For the text-containing cell, return its midpoint in [X, Y] coordinate format. 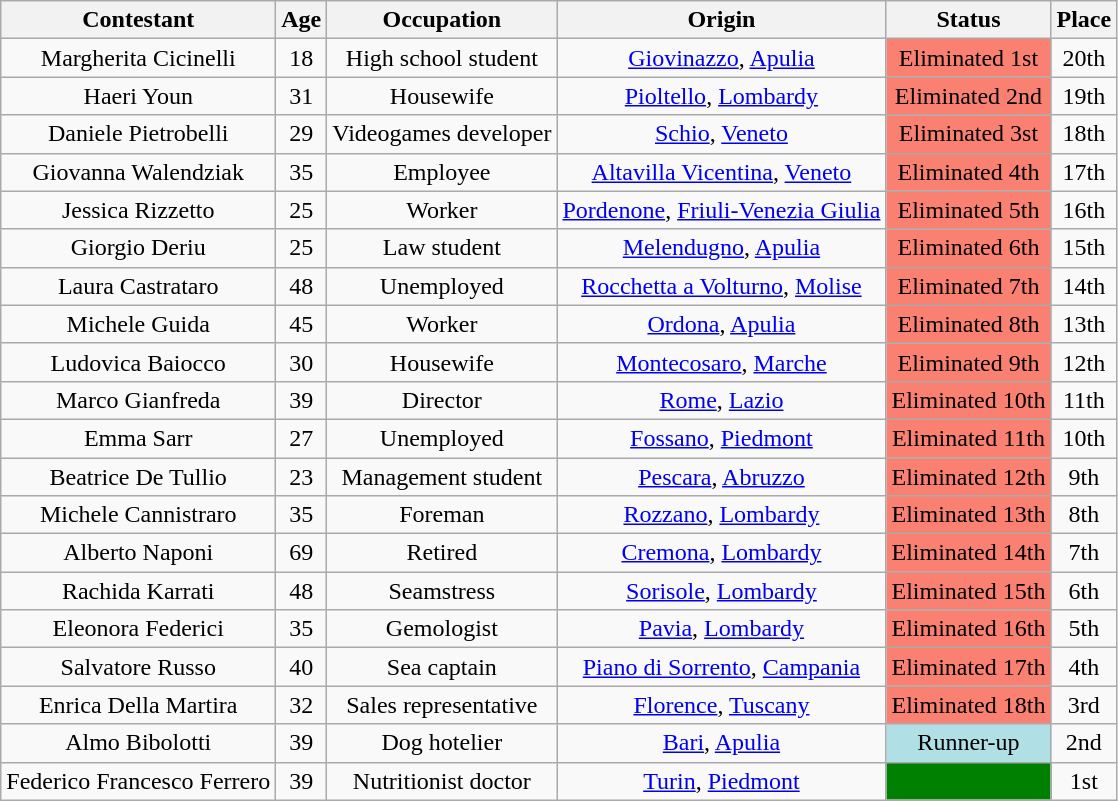
Giovinazzo, Apulia [722, 58]
Cremona, Lombardy [722, 553]
Runner-up [968, 743]
Salvatore Russo [138, 667]
Almo Bibolotti [138, 743]
Eliminated 14th [968, 553]
Gemologist [442, 629]
Marco Gianfreda [138, 400]
40 [302, 667]
5th [1084, 629]
32 [302, 705]
Eliminated 5th [968, 210]
11th [1084, 400]
Eliminated 18th [968, 705]
Status [968, 20]
Eliminated 16th [968, 629]
Florence, Tuscany [722, 705]
Pavia, Lombardy [722, 629]
45 [302, 324]
Piano di Sorrento, Campania [722, 667]
Emma Sarr [138, 438]
Seamstress [442, 591]
Rocchetta a Volturno, Molise [722, 286]
Haeri Youn [138, 96]
Eleonora Federici [138, 629]
19th [1084, 96]
18th [1084, 134]
Bari, Apulia [722, 743]
29 [302, 134]
Fossano, Piedmont [722, 438]
Eliminated 11th [968, 438]
Eliminated 8th [968, 324]
3rd [1084, 705]
2nd [1084, 743]
Videogames developer [442, 134]
Rome, Lazio [722, 400]
Eliminated 17th [968, 667]
Origin [722, 20]
Sorisole, Lombardy [722, 591]
Eliminated 1st [968, 58]
Daniele Pietrobelli [138, 134]
Rozzano, Lombardy [722, 515]
Jessica Rizzetto [138, 210]
23 [302, 477]
7th [1084, 553]
Michele Guida [138, 324]
18 [302, 58]
16th [1084, 210]
Eliminated 10th [968, 400]
Occupation [442, 20]
30 [302, 362]
Pioltello, Lombardy [722, 96]
4th [1084, 667]
14th [1084, 286]
6th [1084, 591]
Foreman [442, 515]
Retired [442, 553]
Alberto Naponi [138, 553]
Schio, Veneto [722, 134]
Eliminated 12th [968, 477]
Management student [442, 477]
17th [1084, 172]
Eliminated 4th [968, 172]
Giorgio Deriu [138, 248]
High school student [442, 58]
Ludovica Baiocco [138, 362]
Ordona, Apulia [722, 324]
Eliminated 9th [968, 362]
Enrica Della Martira [138, 705]
Altavilla Vicentina, Veneto [722, 172]
Age [302, 20]
Pescara, Abruzzo [722, 477]
Employee [442, 172]
Place [1084, 20]
Giovanna Walendziak [138, 172]
Eliminated 7th [968, 286]
Margherita Cicinelli [138, 58]
Law student [442, 248]
Eliminated 6th [968, 248]
20th [1084, 58]
Contestant [138, 20]
1st [1084, 781]
Federico Francesco Ferrero [138, 781]
13th [1084, 324]
15th [1084, 248]
Montecosaro, Marche [722, 362]
Eliminated 2nd [968, 96]
Eliminated 15th [968, 591]
Beatrice De Tullio [138, 477]
Director [442, 400]
27 [302, 438]
Michele Cannistraro [138, 515]
Sea captain [442, 667]
69 [302, 553]
Rachida Karrati [138, 591]
8th [1084, 515]
10th [1084, 438]
Eliminated 13th [968, 515]
9th [1084, 477]
Laura Castrataro [138, 286]
Nutritionist doctor [442, 781]
Sales representative [442, 705]
Turin, Piedmont [722, 781]
Dog hotelier [442, 743]
Pordenone, Friuli-Venezia Giulia [722, 210]
Eliminated 3st [968, 134]
31 [302, 96]
12th [1084, 362]
Melendugno, Apulia [722, 248]
